Locate the cell with the specified text and output its (x, y) center coordinate. 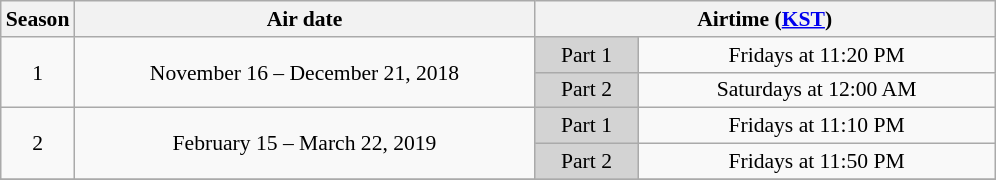
1 (38, 72)
Airtime (KST) (765, 19)
February 15 – March 22, 2019 (304, 144)
Fridays at 11:50 PM (816, 162)
Season (38, 19)
Fridays at 11:20 PM (816, 55)
Saturdays at 12:00 AM (816, 90)
Air date (304, 19)
Fridays at 11:10 PM (816, 126)
2 (38, 144)
November 16 – December 21, 2018 (304, 72)
